Determine the [x, y] coordinate at the center of the cell enclosing the given text.  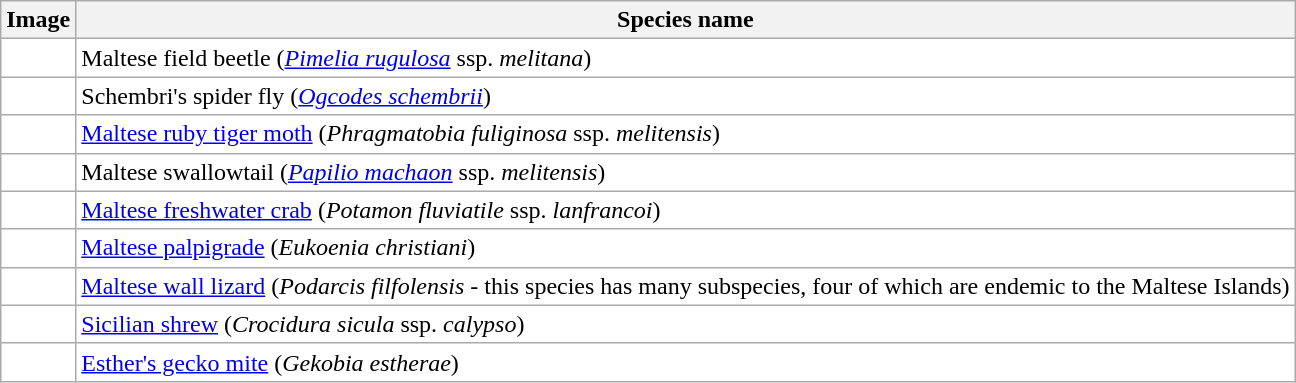
Maltese freshwater crab (Potamon fluviatile ssp. lanfrancoi) [686, 210]
Maltese field beetle (Pimelia rugulosa ssp. melitana) [686, 58]
Maltese swallowtail (Papilio machaon ssp. melitensis) [686, 172]
Species name [686, 20]
Maltese palpigrade (Eukoenia christiani) [686, 248]
Maltese wall lizard (Podarcis filfolensis - this species has many subspecies, four of which are endemic to the Maltese Islands) [686, 286]
Schembri's spider fly (Ogcodes schembrii) [686, 96]
Sicilian shrew (Crocidura sicula ssp. calypso) [686, 324]
Esther's gecko mite (Gekobia estherae) [686, 362]
Maltese ruby tiger moth (Phragmatobia fuliginosa ssp. melitensis) [686, 134]
Image [38, 20]
